Detect which cell encompasses the target text, then output its (X, Y) center coordinate. 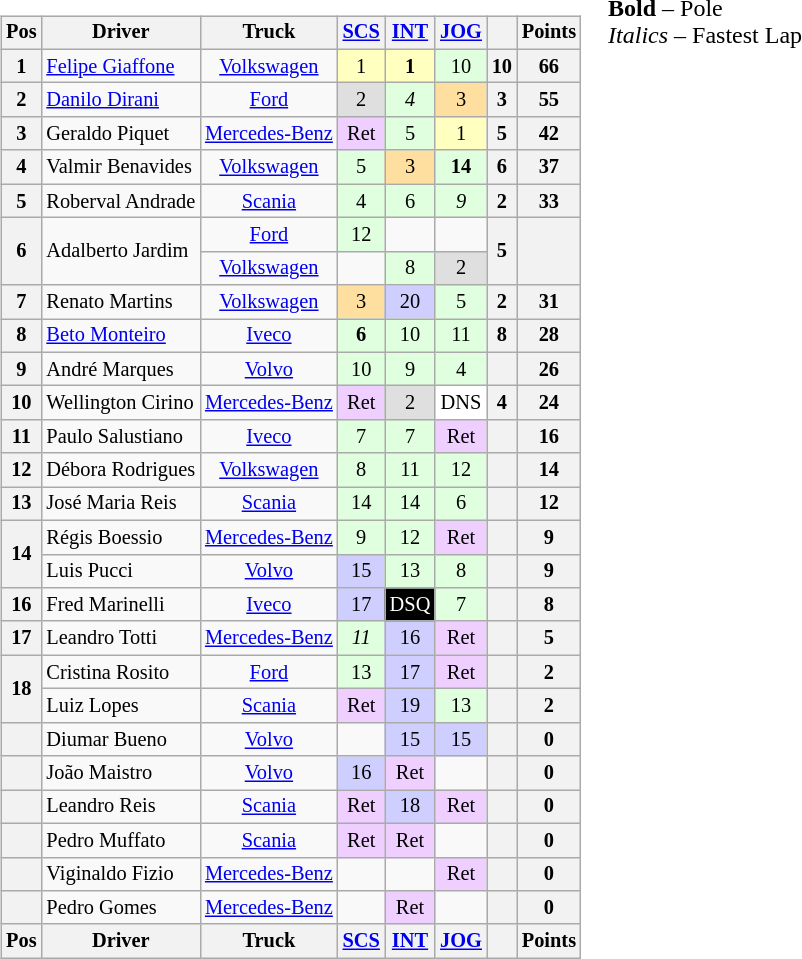
55 (549, 100)
Geraldo Piquet (120, 134)
Fred Marinelli (120, 605)
Leandro Reis (120, 807)
Danilo Dirani (120, 100)
Luiz Lopes (120, 706)
Roberval Andrade (120, 201)
19 (410, 706)
Cristina Rosito (120, 672)
DSQ (410, 605)
33 (549, 201)
Diumar Bueno (120, 739)
José Maria Reis (120, 504)
João Maistro (120, 773)
Adalberto Jardim (120, 252)
66 (549, 66)
Wellington Cirino (120, 403)
Valmir Benavides (120, 167)
31 (549, 302)
42 (549, 134)
37 (549, 167)
Viginaldo Fizio (120, 874)
Débora Rodrigues (120, 470)
26 (549, 369)
Régis Boessio (120, 537)
Leandro Totti (120, 638)
Pedro Gomes (120, 908)
Renato Martins (120, 302)
20 (410, 302)
Pedro Muffato (120, 840)
Felipe Giaffone (120, 66)
Beto Monteiro (120, 336)
André Marques (120, 369)
24 (549, 403)
Paulo Salustiano (120, 437)
28 (549, 336)
DNS (461, 403)
Luis Pucci (120, 571)
